Capture the cell that displays the provided text and extract its (X, Y) central coordinate. 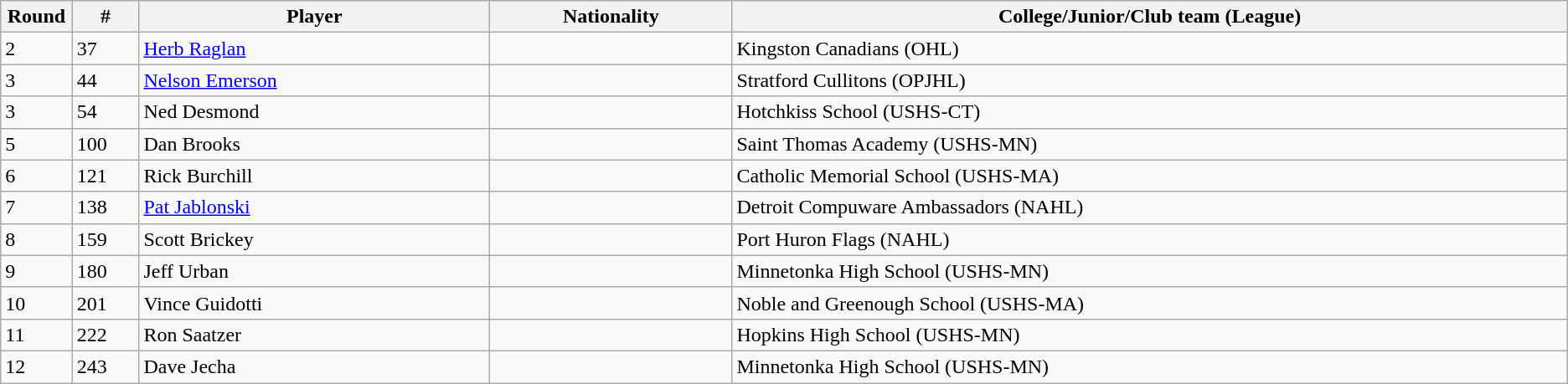
Player (315, 17)
Herb Raglan (315, 49)
Kingston Canadians (OHL) (1149, 49)
Round (37, 17)
Hopkins High School (USHS-MN) (1149, 335)
Ron Saatzer (315, 335)
Saint Thomas Academy (USHS-MN) (1149, 144)
201 (106, 303)
180 (106, 271)
Nelson Emerson (315, 80)
6 (37, 176)
Rick Burchill (315, 176)
9 (37, 271)
Noble and Greenough School (USHS-MA) (1149, 303)
8 (37, 239)
Dave Jecha (315, 366)
159 (106, 239)
Nationality (611, 17)
121 (106, 176)
Ned Desmond (315, 112)
138 (106, 207)
Dan Brooks (315, 144)
11 (37, 335)
Detroit Compuware Ambassadors (NAHL) (1149, 207)
100 (106, 144)
Catholic Memorial School (USHS-MA) (1149, 176)
222 (106, 335)
Hotchkiss School (USHS-CT) (1149, 112)
# (106, 17)
54 (106, 112)
2 (37, 49)
10 (37, 303)
Port Huron Flags (NAHL) (1149, 239)
44 (106, 80)
Vince Guidotti (315, 303)
5 (37, 144)
Scott Brickey (315, 239)
243 (106, 366)
37 (106, 49)
Pat Jablonski (315, 207)
12 (37, 366)
Stratford Cullitons (OPJHL) (1149, 80)
College/Junior/Club team (League) (1149, 17)
Jeff Urban (315, 271)
7 (37, 207)
